Identify which cell holds the provided text, then report its (X, Y) central coordinate. 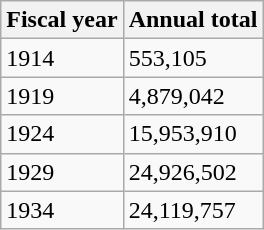
553,105 (193, 58)
Annual total (193, 20)
24,926,502 (193, 172)
1919 (62, 96)
15,953,910 (193, 134)
1929 (62, 172)
Fiscal year (62, 20)
1934 (62, 210)
1924 (62, 134)
4,879,042 (193, 96)
1914 (62, 58)
24,119,757 (193, 210)
